Determine the (x, y) coordinate at the center of the cell enclosing the given text.  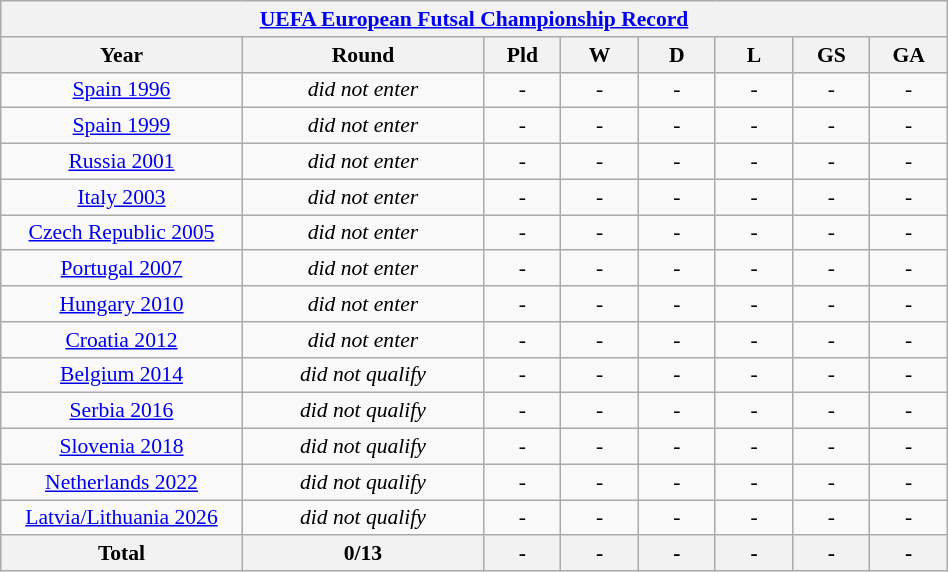
UEFA European Futsal Championship Record (474, 19)
GA (908, 55)
Netherlands 2022 (122, 482)
Year (122, 55)
Czech Republic 2005 (122, 233)
Spain 1999 (122, 126)
D (676, 55)
Belgium 2014 (122, 375)
Serbia 2016 (122, 411)
Pld (522, 55)
Latvia/Lithuania 2026 (122, 518)
Slovenia 2018 (122, 447)
Croatia 2012 (122, 340)
Spain 1996 (122, 90)
GS (832, 55)
Italy 2003 (122, 197)
L (754, 55)
W (600, 55)
Round (362, 55)
Russia 2001 (122, 162)
0/13 (362, 554)
Portugal 2007 (122, 269)
Total (122, 554)
Hungary 2010 (122, 304)
